Output the (X, Y) coordinate of the center of the cell containing the given text.  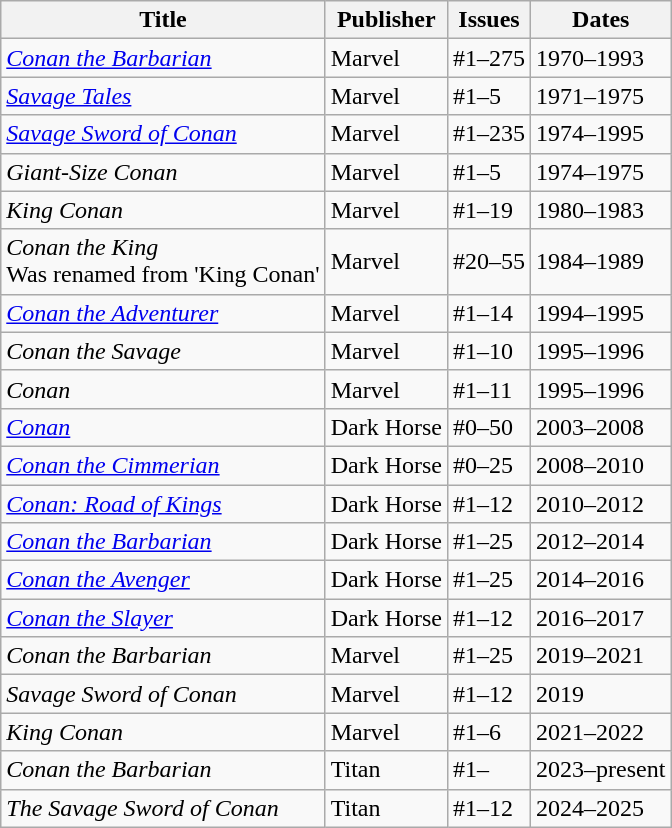
2003–2008 (601, 427)
#1–11 (488, 389)
Issues (488, 20)
Savage Tales (163, 96)
Conan the Slayer (163, 618)
2010–2012 (601, 503)
#0–50 (488, 427)
2021–2022 (601, 732)
Conan the KingWas renamed from 'King Conan' (163, 262)
Title (163, 20)
#0–25 (488, 465)
#1–10 (488, 351)
#1–235 (488, 134)
Conan the Adventurer (163, 313)
Conan the Avenger (163, 580)
1974–1995 (601, 134)
Publisher (386, 20)
2024–2025 (601, 808)
1994–1995 (601, 313)
2016–2017 (601, 618)
Dates (601, 20)
2014–2016 (601, 580)
1970–1993 (601, 58)
Conan the Savage (163, 351)
2008–2010 (601, 465)
Conan: Road of Kings (163, 503)
Conan the Cimmerian (163, 465)
#1–275 (488, 58)
2019 (601, 694)
1974–1975 (601, 172)
1980–1983 (601, 210)
2023–present (601, 770)
#1– (488, 770)
#20–55 (488, 262)
2012–2014 (601, 542)
#1–6 (488, 732)
The Savage Sword of Conan (163, 808)
#1–19 (488, 210)
2019–2021 (601, 656)
1971–1975 (601, 96)
#1–14 (488, 313)
Giant-Size Conan (163, 172)
1984–1989 (601, 262)
